Identify which cell holds the provided text, then report its [x, y] central coordinate. 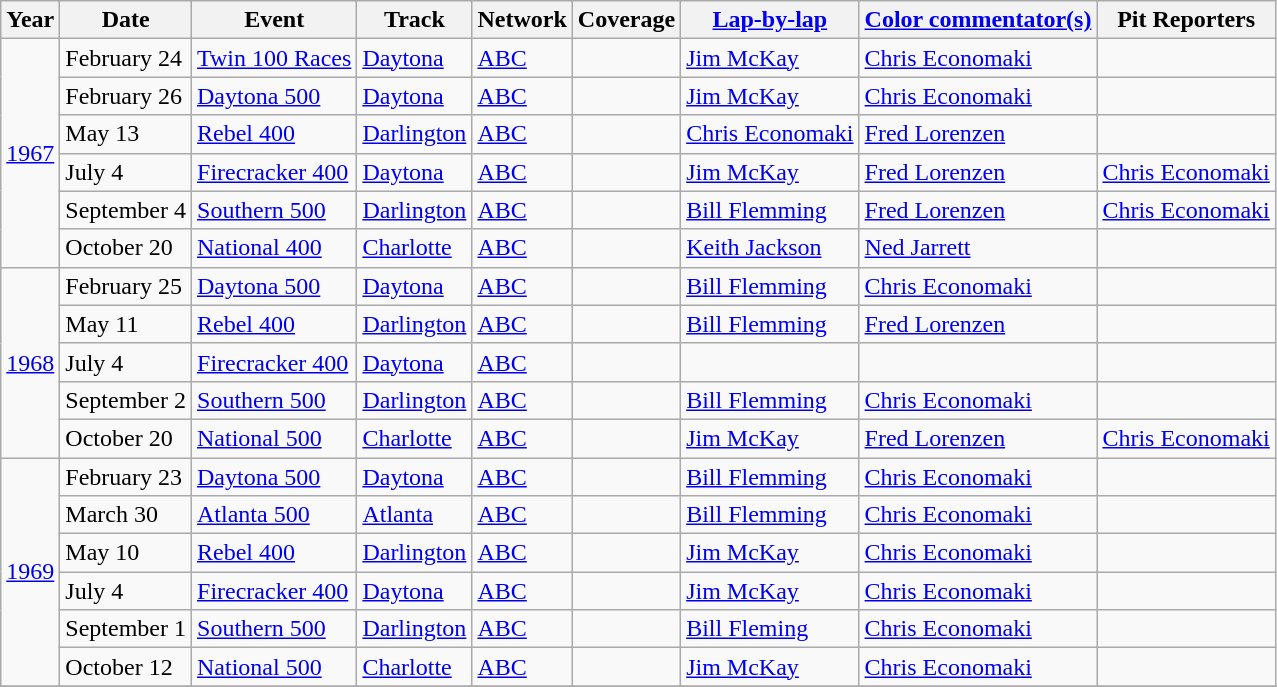
Atlanta 500 [274, 515]
Twin 100 Races [274, 58]
1967 [30, 153]
February 24 [126, 58]
May 13 [126, 134]
September 4 [126, 210]
1969 [30, 572]
May 10 [126, 553]
Year [30, 20]
September 2 [126, 400]
Coverage [626, 20]
May 11 [126, 324]
February 26 [126, 96]
October 12 [126, 667]
Event [274, 20]
National 400 [274, 248]
Date [126, 20]
Network [522, 20]
Atlanta [414, 515]
February 23 [126, 477]
Lap-by-lap [770, 20]
Ned Jarrett [978, 248]
1968 [30, 362]
February 25 [126, 286]
Keith Jackson [770, 248]
Color commentator(s) [978, 20]
March 30 [126, 515]
Track [414, 20]
September 1 [126, 629]
Pit Reporters [1186, 20]
Bill Fleming [770, 629]
